For the text-containing cell, return its midpoint in (x, y) coordinate format. 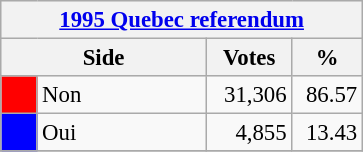
Oui (122, 133)
% (328, 58)
86.57 (328, 95)
13.43 (328, 133)
1995 Quebec referendum (182, 20)
Non (122, 95)
4,855 (249, 133)
Votes (249, 58)
Side (104, 58)
31,306 (249, 95)
